Find where the given text appears and provide that cell's center as [X, Y] coordinate. 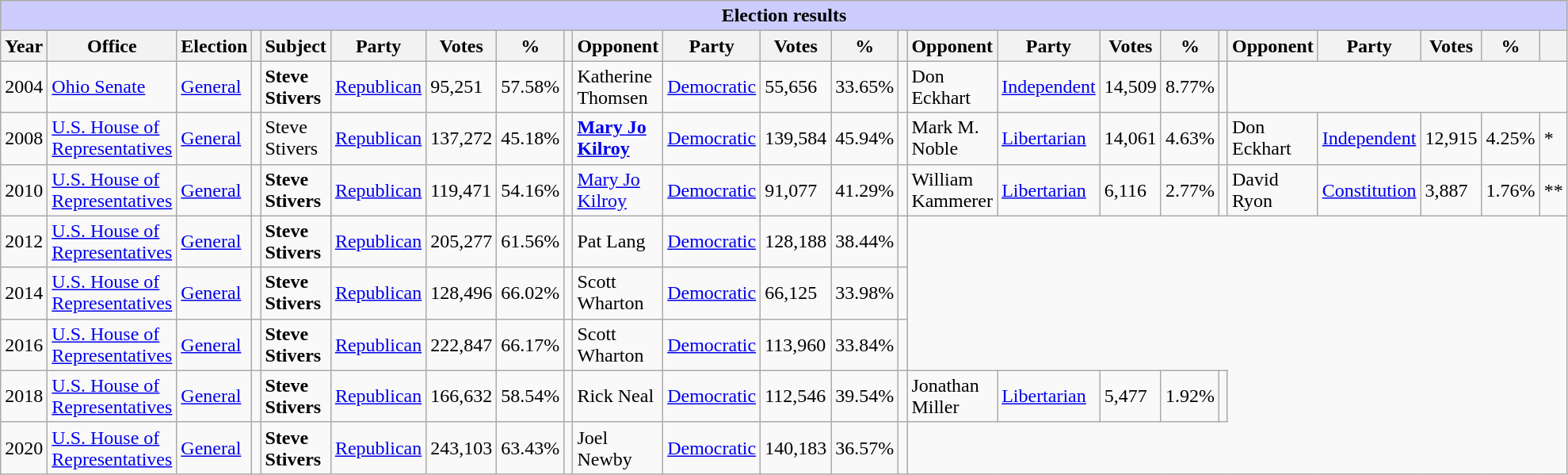
66.02% [531, 293]
1.76% [1510, 190]
128,496 [461, 293]
3,887 [1452, 190]
222,847 [461, 344]
Pat Lang [618, 241]
2004 [24, 87]
61.56% [531, 241]
41.29% [865, 190]
Election [214, 46]
112,546 [795, 396]
113,960 [795, 344]
2014 [24, 293]
95,251 [461, 87]
Ohio Senate [113, 87]
Rick Neal [618, 396]
54.16% [531, 190]
36.57% [865, 447]
91,077 [795, 190]
Election results [784, 16]
58.54% [531, 396]
Office [113, 46]
2008 [24, 138]
Mark M. Noble [952, 138]
2016 [24, 344]
12,915 [1452, 138]
33.84% [865, 344]
Constitution [1369, 190]
Katherine Thomsen [618, 87]
55,656 [795, 87]
140,183 [795, 447]
Joel Newby [618, 447]
* [1553, 138]
4.63% [1190, 138]
14,509 [1130, 87]
39.54% [865, 396]
128,188 [795, 241]
William Kammerer [952, 190]
David Ryon [1272, 190]
45.18% [531, 138]
66.17% [531, 344]
2.77% [1190, 190]
1.92% [1190, 396]
66,125 [795, 293]
Year [24, 46]
2010 [24, 190]
45.94% [865, 138]
57.58% [531, 87]
2012 [24, 241]
4.25% [1510, 138]
** [1553, 190]
8.77% [1190, 87]
205,277 [461, 241]
166,632 [461, 396]
38.44% [865, 241]
Jonathan Miller [952, 396]
2018 [24, 396]
243,103 [461, 447]
2020 [24, 447]
139,584 [795, 138]
33.65% [865, 87]
6,116 [1130, 190]
5,477 [1130, 396]
63.43% [531, 447]
137,272 [461, 138]
119,471 [461, 190]
14,061 [1130, 138]
33.98% [865, 293]
Subject [296, 46]
